Search for the cell housing the specified text and yield its (X, Y) center coordinate. 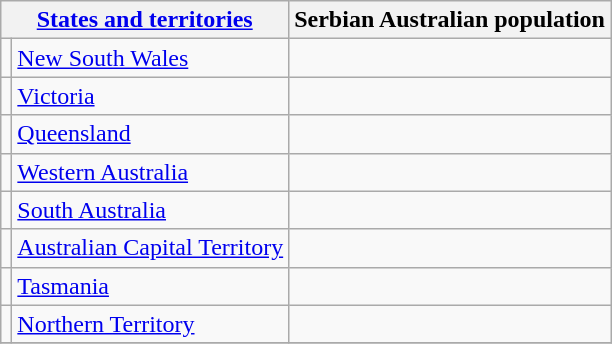
Victoria (150, 96)
South Australia (150, 210)
Australian Capital Territory (150, 248)
Serbian Australian population (450, 20)
Queensland (150, 134)
New South Wales (150, 58)
Tasmania (150, 286)
Northern Territory (150, 324)
Western Australia (150, 172)
States and territories (145, 20)
